Capture the cell that displays the provided text and extract its (x, y) central coordinate. 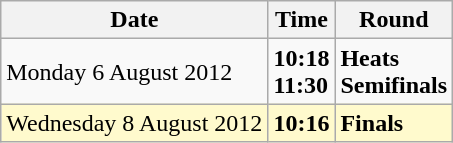
Round (394, 20)
Wednesday 8 August 2012 (134, 123)
HeatsSemifinals (394, 72)
10:16 (302, 123)
Time (302, 20)
Finals (394, 123)
Monday 6 August 2012 (134, 72)
10:1811:30 (302, 72)
Date (134, 20)
